Pinpoint the cell where the given text exists, returning its (x, y) midpoint coordinate. 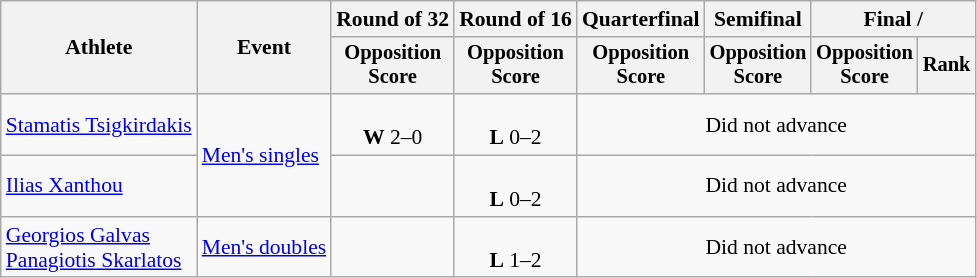
Men's doubles (264, 248)
Athlete (99, 48)
L 1–2 (516, 248)
Final / (893, 19)
Rank (947, 66)
Men's singles (264, 155)
Round of 32 (392, 19)
Round of 16 (516, 19)
W 2–0 (392, 124)
Stamatis Tsigkirdakis (99, 124)
Georgios GalvasPanagiotis Skarlatos (99, 248)
Semifinal (758, 19)
Ilias Xanthou (99, 186)
Quarterfinal (641, 19)
Event (264, 48)
